Search for the cell housing the specified text and yield its (x, y) center coordinate. 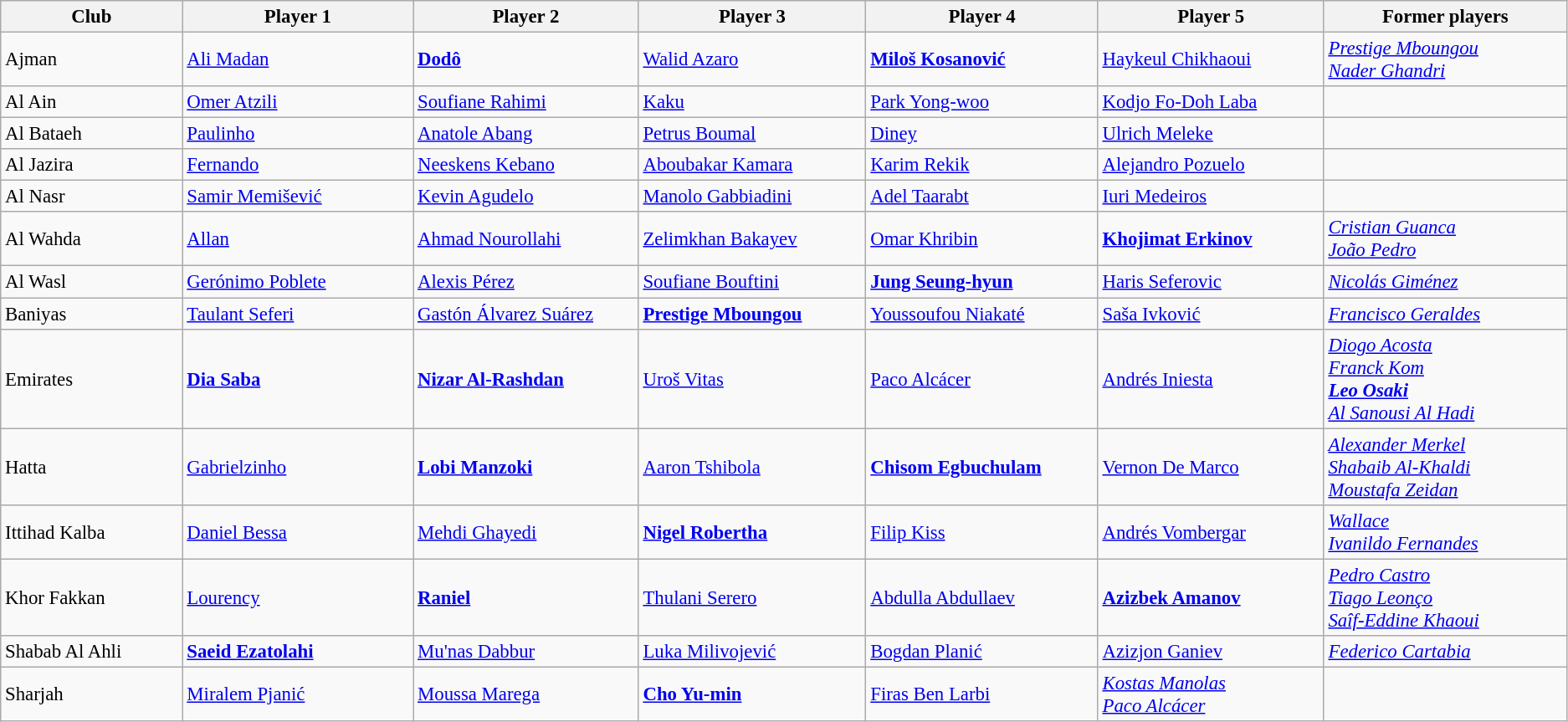
Andrés Iniesta (1211, 378)
Soufiane Bouftini (752, 282)
Karim Rekik (982, 165)
Iuri Medeiros (1211, 197)
Kaku (752, 102)
Ittihad Kalba (92, 532)
Wallace Ivanildo Fernandes (1445, 532)
Uroš Vitas (752, 378)
Cho Yu-min (752, 694)
Filip Kiss (982, 532)
Luka Milivojević (752, 652)
Firas Ben Larbi (982, 694)
Haris Seferovic (1211, 282)
Diney (982, 134)
Lourency (298, 597)
Prestige Mboungou (752, 314)
Aboubakar Kamara (752, 165)
Baniyas (92, 314)
Raniel (525, 597)
Emirates (92, 378)
Hatta (92, 467)
Player 4 (982, 17)
Francisco Geraldes (1445, 314)
Nicolás Giménez (1445, 282)
Vernon De Marco (1211, 467)
Kodjo Fo-Doh Laba (1211, 102)
Paulinho (298, 134)
Nigel Robertha (752, 532)
Neeskens Kebano (525, 165)
Khojimat Erkinov (1211, 239)
Youssoufou Niakaté (982, 314)
Dia Saba (298, 378)
Gerónimo Poblete (298, 282)
Omar Khribin (982, 239)
Khor Fakkan (92, 597)
Samir Memišević (298, 197)
Ajman (92, 60)
Taulant Seferi (298, 314)
Azizbek Amanov (1211, 597)
Diogo Acosta Franck Kom Leo Osaki Al Sanousi Al Hadi (1445, 378)
Moussa Marega (525, 694)
Paco Alcácer (982, 378)
Ali Madan (298, 60)
Federico Cartabia (1445, 652)
Ulrich Meleke (1211, 134)
Cristian Guanca João Pedro (1445, 239)
Gabrielzinho (298, 467)
Manolo Gabbiadini (752, 197)
Chisom Egbuchulam (982, 467)
Mehdi Ghayedi (525, 532)
Player 3 (752, 17)
Walid Azaro (752, 60)
Player 1 (298, 17)
Al Wasl (92, 282)
Bogdan Planić (982, 652)
Al Nasr (92, 197)
Park Yong-woo (982, 102)
Player 5 (1211, 17)
Miralem Pjanić (298, 694)
Kevin Agudelo (525, 197)
Mu'nas Dabbur (525, 652)
Anatole Abang (525, 134)
Kostas Manolas Paco Alcácer (1211, 694)
Andrés Vombergar (1211, 532)
Nizar Al-Rashdan (525, 378)
Player 2 (525, 17)
Gastón Álvarez Suárez (525, 314)
Alexis Pérez (525, 282)
Daniel Bessa (298, 532)
Abdulla Abdullaev (982, 597)
Zelimkhan Bakayev (752, 239)
Sharjah (92, 694)
Al Wahda (92, 239)
Aaron Tshibola (752, 467)
Adel Taarabt (982, 197)
Prestige Mboungou Nader Ghandri (1445, 60)
Former players (1445, 17)
Al Jazira (92, 165)
Club (92, 17)
Fernando (298, 165)
Miloš Kosanović (982, 60)
Shabab Al Ahli (92, 652)
Petrus Boumal (752, 134)
Soufiane Rahimi (525, 102)
Alexander Merkel Shabaib Al-Khaldi Moustafa Zeidan (1445, 467)
Saša Ivković (1211, 314)
Allan (298, 239)
Alejandro Pozuelo (1211, 165)
Saeid Ezatolahi (298, 652)
Haykeul Chikhaoui (1211, 60)
Thulani Serero (752, 597)
Al Ain (92, 102)
Omer Atzili (298, 102)
Lobi Manzoki (525, 467)
Al Bataeh (92, 134)
Dodô (525, 60)
Jung Seung-hyun (982, 282)
Ahmad Nourollahi (525, 239)
Azizjon Ganiev (1211, 652)
Pedro Castro Tiago Leonço Saîf-Eddine Khaoui (1445, 597)
